Provide the [x, y] coordinate of the cell's center where the given text is located.  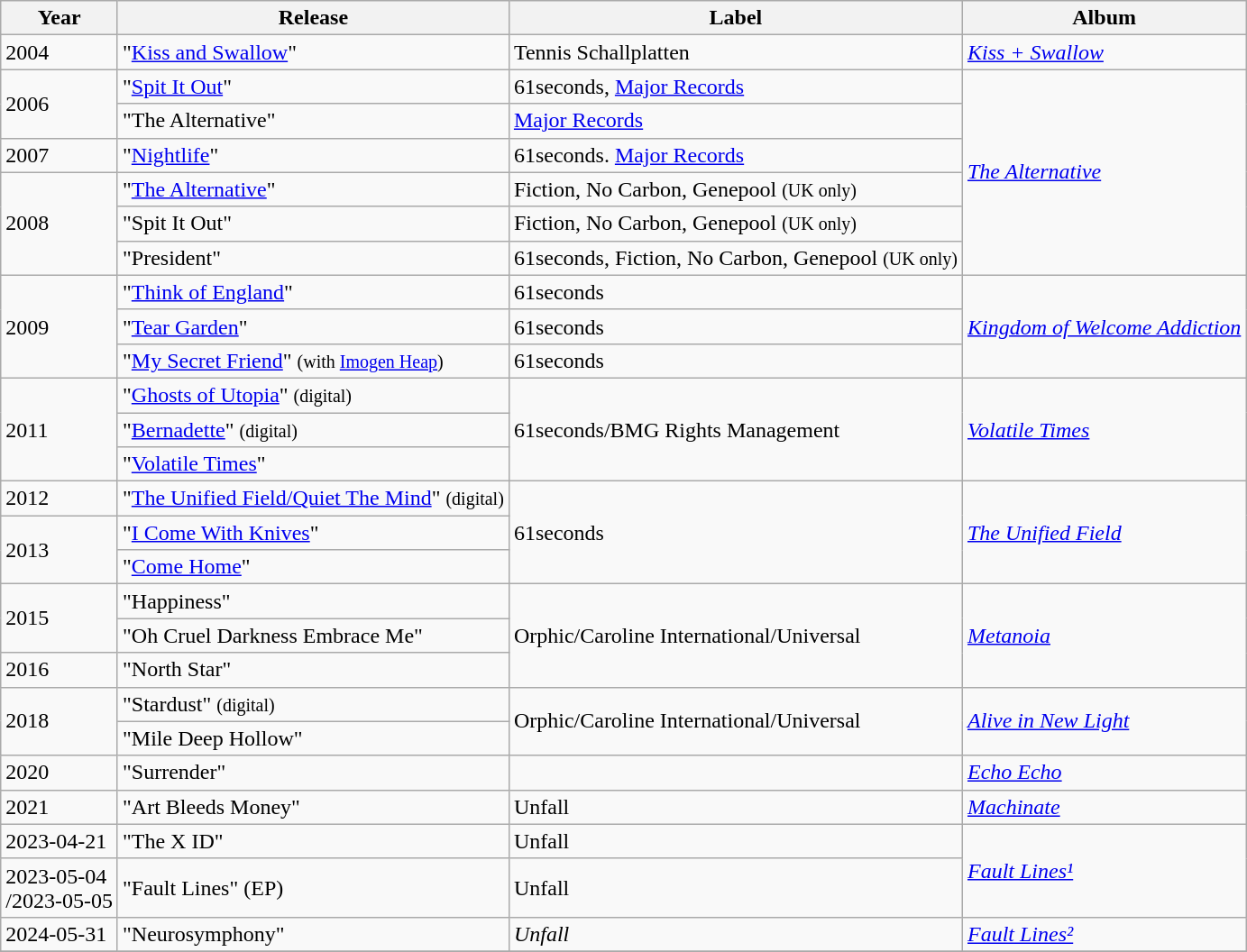
"Ghosts of Utopia" (digital) [313, 395]
2016 [60, 670]
61seconds, Major Records [736, 87]
2012 [60, 499]
61seconds, Fiction, No Carbon, Genepool (UK only) [736, 258]
Fault Lines² [1104, 934]
61seconds. Major Records [736, 155]
2007 [60, 155]
"Think of England" [313, 292]
2015 [60, 618]
"Nightlife" [313, 155]
Tennis Schallplatten [736, 52]
Kingdom of Welcome Addiction [1104, 326]
2020 [60, 773]
2008 [60, 224]
2009 [60, 326]
"Surrender" [313, 773]
Major Records [736, 121]
Release [313, 18]
"North Star" [313, 670]
2024-05-31 [60, 934]
Alive in New Light [1104, 721]
Fault Lines¹ [1104, 871]
Machinate [1104, 807]
2023-04-21 [60, 841]
"Tear Garden" [313, 326]
2018 [60, 721]
2023-05-04/2023-05-05 [60, 887]
"Volatile Times" [313, 464]
The Unified Field [1104, 533]
"The X ID" [313, 841]
2006 [60, 104]
Volatile Times [1104, 429]
"President" [313, 258]
"Happiness" [313, 601]
Album [1104, 18]
"I Come With Knives" [313, 533]
"The Unified Field/Quiet The Mind" (digital) [313, 499]
Kiss + Swallow [1104, 52]
"Neurosymphony" [313, 934]
Metanoia [1104, 636]
"Kiss and Swallow" [313, 52]
"Art Bleeds Money" [313, 807]
"Stardust" (digital) [313, 704]
2004 [60, 52]
Year [60, 18]
2021 [60, 807]
"Come Home" [313, 567]
61seconds/BMG Rights Management [736, 429]
"Fault Lines" (EP) [313, 887]
2011 [60, 429]
"Bernadette" (digital) [313, 430]
"My Secret Friend" (with Imogen Heap) [313, 361]
The Alternative [1104, 172]
2013 [60, 550]
Label [736, 18]
"Mile Deep Hollow" [313, 738]
"Oh Cruel Darkness Embrace Me" [313, 636]
Echo Echo [1104, 773]
